For the text-containing cell, return its midpoint in (X, Y) coordinate format. 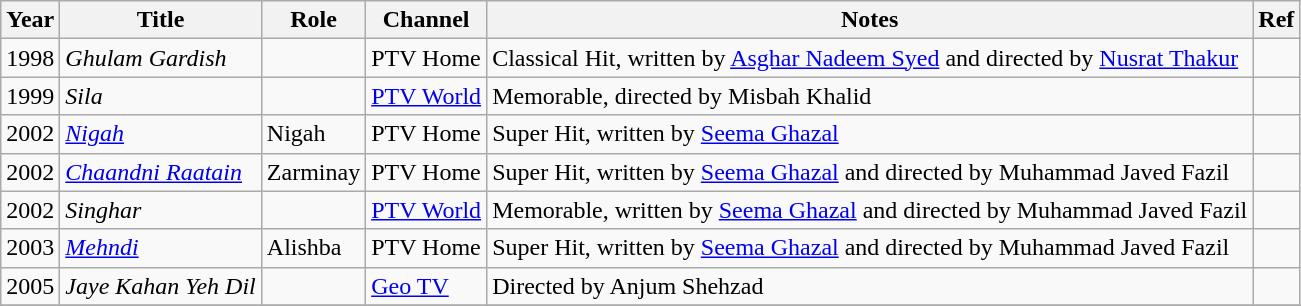
Directed by Anjum Shehzad (870, 286)
Ghulam Gardish (160, 58)
Memorable, written by Seema Ghazal and directed by Muhammad Javed Fazil (870, 210)
Jaye Kahan Yeh Dil (160, 286)
Super Hit, written by Seema Ghazal (870, 134)
Title (160, 20)
Chaandni Raatain (160, 172)
Mehndi (160, 248)
1998 (30, 58)
Classical Hit, written by Asghar Nadeem Syed and directed by Nusrat Thakur (870, 58)
Year (30, 20)
Notes (870, 20)
Sila (160, 96)
2005 (30, 286)
Alishba (313, 248)
Zarminay (313, 172)
Role (313, 20)
Memorable, directed by Misbah Khalid (870, 96)
1999 (30, 96)
Ref (1276, 20)
Channel (426, 20)
2003 (30, 248)
Geo TV (426, 286)
Singhar (160, 210)
